Detect which cell encompasses the target text, then output its (x, y) center coordinate. 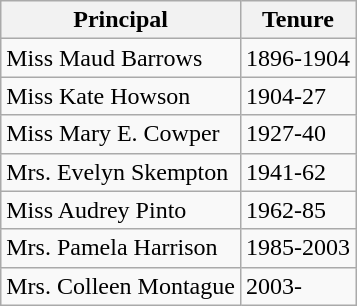
Miss Audrey Pinto (121, 210)
Mrs. Evelyn Skempton (121, 172)
1896-1904 (298, 58)
Mrs. Colleen Montague (121, 286)
Miss Maud Barrows (121, 58)
1985-2003 (298, 248)
1927-40 (298, 134)
Tenure (298, 20)
1962-85 (298, 210)
Principal (121, 20)
Miss Kate Howson (121, 96)
1941-62 (298, 172)
Mrs. Pamela Harrison (121, 248)
2003- (298, 286)
Miss Mary E. Cowper (121, 134)
1904-27 (298, 96)
